Return the [x, y] coordinate for the center point of the cell that contains the specified text.  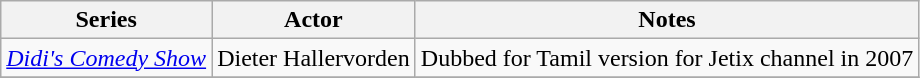
Actor [314, 20]
Notes [667, 20]
Dubbed for Tamil version for Jetix channel in 2007 [667, 58]
Didi's Comedy Show [106, 58]
Dieter Hallervorden [314, 58]
Series [106, 20]
